Return [X, Y] of the center of cell containing provided text 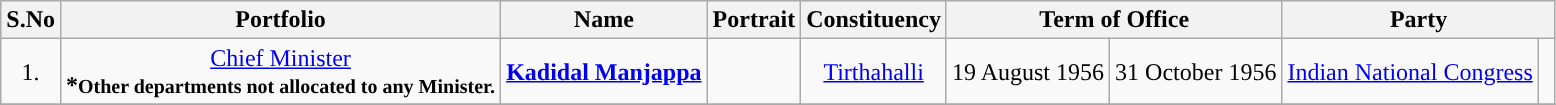
1. [31, 72]
Portfolio [280, 20]
S.No [31, 20]
Term of Office [1114, 20]
Constituency [874, 20]
Chief Minister*Other departments not allocated to any Minister. [280, 72]
19 August 1956 [1028, 72]
Party [1418, 20]
Name [604, 20]
Indian National Congress [1410, 72]
Kadidal Manjappa [604, 72]
31 October 1956 [1196, 72]
Tirthahalli [874, 72]
Portrait [754, 20]
